Locate the cell with the specified text and output its (X, Y) center coordinate. 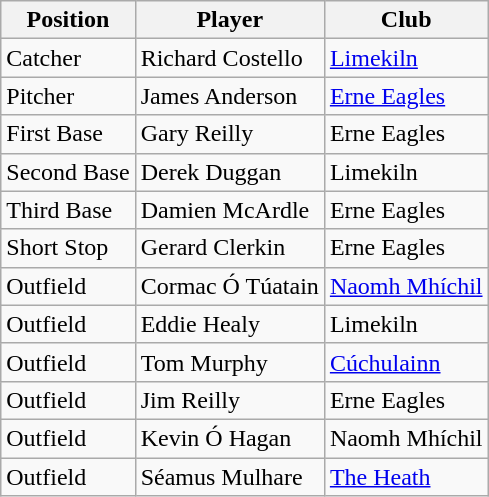
Catcher (68, 58)
Kevin Ó Hagan (230, 438)
Richard Costello (230, 58)
Tom Murphy (230, 362)
Cúchulainn (406, 362)
James Anderson (230, 96)
Derek Duggan (230, 172)
Séamus Mulhare (230, 477)
First Base (68, 134)
Gary Reilly (230, 134)
Pitcher (68, 96)
Club (406, 20)
Player (230, 20)
Second Base (68, 172)
Third Base (68, 210)
Eddie Healy (230, 324)
Short Stop (68, 248)
Jim Reilly (230, 400)
Damien McArdle (230, 210)
The Heath (406, 477)
Gerard Clerkin (230, 248)
Cormac Ó Túatain (230, 286)
Position (68, 20)
